Return (x, y) of the center of cell containing provided text 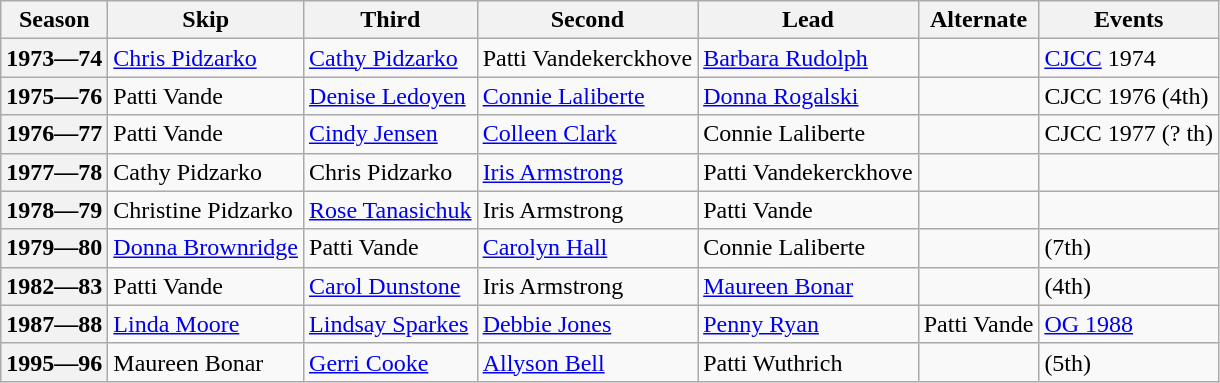
1977—78 (54, 172)
Donna Rogalski (808, 96)
OG 1988 (1129, 324)
Events (1129, 20)
CJCC 1976 (4th) (1129, 96)
Second (588, 20)
Debbie Jones (588, 324)
CJCC 1977 (? th) (1129, 134)
Patti Wuthrich (808, 362)
Rose Tanasichuk (391, 210)
Lead (808, 20)
1982—83 (54, 286)
Skip (206, 20)
(7th) (1129, 248)
1976—77 (54, 134)
Denise Ledoyen (391, 96)
1975—76 (54, 96)
Carolyn Hall (588, 248)
Linda Moore (206, 324)
1987—88 (54, 324)
1978—79 (54, 210)
Carol Dunstone (391, 286)
Third (391, 20)
1995—96 (54, 362)
1973—74 (54, 58)
Allyson Bell (588, 362)
Penny Ryan (808, 324)
Donna Brownridge (206, 248)
Lindsay Sparkes (391, 324)
Barbara Rudolph (808, 58)
Cindy Jensen (391, 134)
1979—80 (54, 248)
Christine Pidzarko (206, 210)
CJCC 1974 (1129, 58)
Season (54, 20)
Gerri Cooke (391, 362)
Alternate (978, 20)
(4th) (1129, 286)
(5th) (1129, 362)
Colleen Clark (588, 134)
